Search for the cell housing the specified text and yield its [x, y] center coordinate. 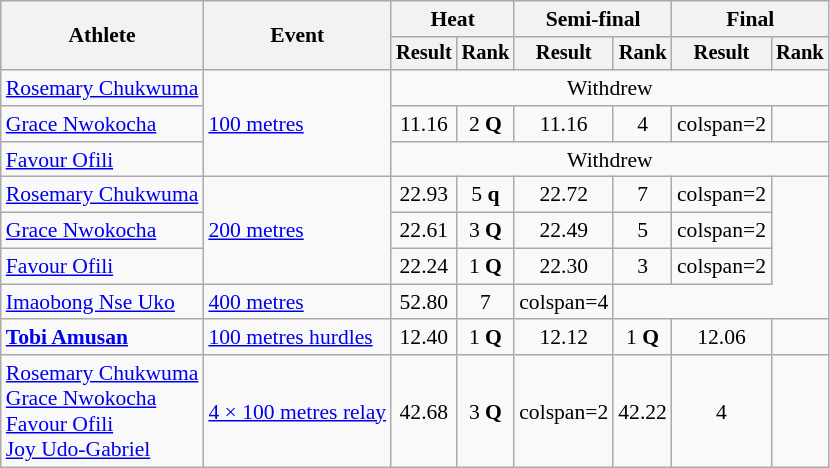
22.24 [424, 267]
52.80 [424, 302]
200 metres [297, 230]
Event [297, 36]
5 [642, 231]
400 metres [297, 302]
Rosemary ChukwumaGrace NwokochaFavour OfiliJoy Udo-Gabriel [102, 411]
Tobi Amusan [102, 338]
12.40 [424, 338]
22.30 [564, 267]
3 [642, 267]
Heat [452, 19]
2 Q [486, 124]
Athlete [102, 36]
5 q [486, 195]
100 metres hurdles [297, 338]
22.61 [424, 231]
4 × 100 metres relay [297, 411]
colspan=4 [564, 302]
100 metres [297, 124]
Imaobong Nse Uko [102, 302]
42.68 [424, 411]
22.49 [564, 231]
Final [750, 19]
12.06 [722, 338]
22.72 [564, 195]
42.22 [642, 411]
12.12 [564, 338]
Semi-final [593, 19]
22.93 [424, 195]
